For the text-containing cell, return its midpoint in (x, y) coordinate format. 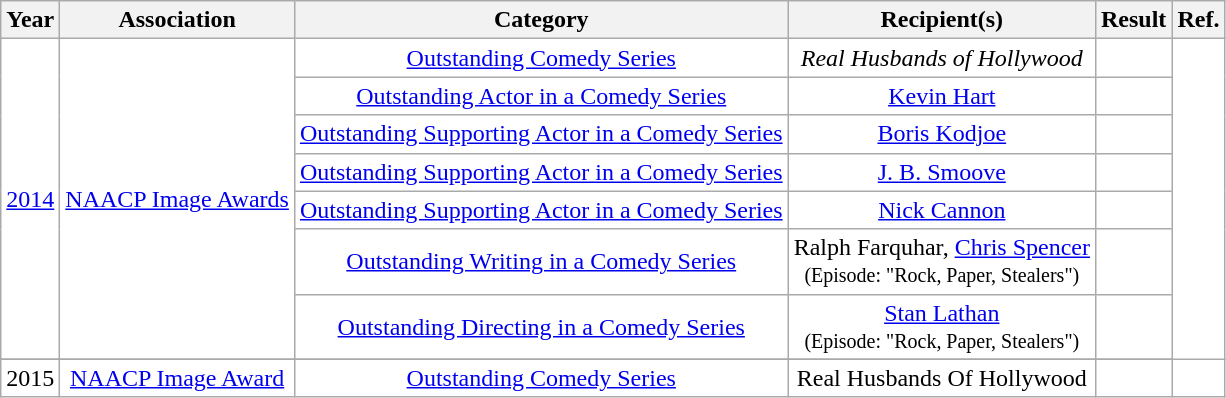
NAACP Image Awards (178, 199)
Ralph Farquhar, Chris Spencer(Episode: "Rock, Paper, Stealers") (942, 262)
Real Husbands Of Hollywood (942, 378)
Real Husbands of Hollywood (942, 58)
Boris Kodjoe (942, 134)
Kevin Hart (942, 96)
Year (30, 20)
Ref. (1198, 20)
Outstanding Actor in a Comedy Series (541, 96)
Category (541, 20)
Outstanding Directing in a Comedy Series (541, 326)
J. B. Smoove (942, 172)
Result (1133, 20)
Association (178, 20)
2015 (30, 378)
Outstanding Writing in a Comedy Series (541, 262)
Stan Lathan(Episode: "Rock, Paper, Stealers") (942, 326)
Nick Cannon (942, 210)
Recipient(s) (942, 20)
NAACP Image Award (178, 378)
2014 (30, 199)
